Find where the given text appears and provide that cell's center as (x, y) coordinate. 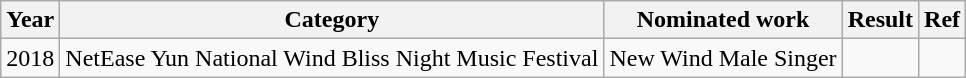
New Wind Male Singer (723, 58)
Nominated work (723, 20)
2018 (30, 58)
Ref (942, 20)
NetEase Yun National Wind Bliss Night Music Festival (332, 58)
Category (332, 20)
Result (880, 20)
Year (30, 20)
